Pinpoint the cell where the given text exists, returning its [X, Y] midpoint coordinate. 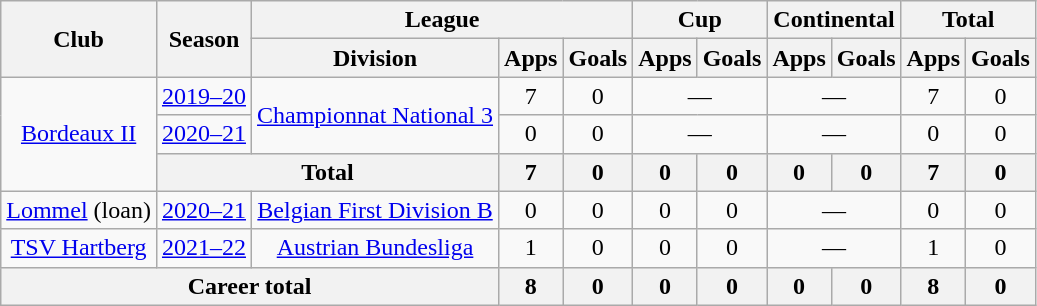
2021–22 [204, 248]
Club [79, 39]
Championnat National 3 [376, 115]
Career total [250, 286]
TSV Hartberg [79, 248]
Continental [834, 20]
Belgian First Division B [376, 210]
Season [204, 39]
Austrian Bundesliga [376, 248]
Division [376, 58]
Cup [700, 20]
2019–20 [204, 96]
Bordeaux II [79, 134]
Lommel (loan) [79, 210]
League [442, 20]
